Determine the [X, Y] coordinate at the center of the cell enclosing the given text.  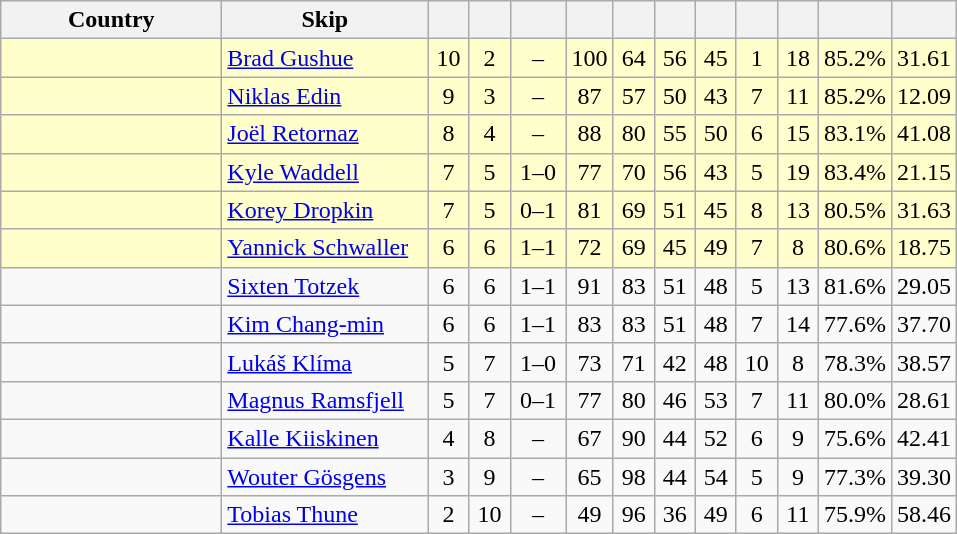
31.63 [924, 210]
80.5% [854, 210]
Magnus Ramsfjell [325, 400]
75.6% [854, 438]
41.08 [924, 134]
87 [590, 96]
88 [590, 134]
28.61 [924, 400]
83.1% [854, 134]
64 [634, 58]
19 [798, 172]
75.9% [854, 515]
73 [590, 362]
98 [634, 477]
57 [634, 96]
55 [674, 134]
Brad Gushue [325, 58]
46 [674, 400]
Country [112, 20]
Kim Chang-min [325, 324]
12.09 [924, 96]
80.0% [854, 400]
81.6% [854, 286]
Kyle Waddell [325, 172]
91 [590, 286]
65 [590, 477]
81 [590, 210]
Yannick Schwaller [325, 248]
Wouter Gösgens [325, 477]
Skip [325, 20]
70 [634, 172]
77.3% [854, 477]
96 [634, 515]
Lukáš Klíma [325, 362]
29.05 [924, 286]
31.61 [924, 58]
58.46 [924, 515]
72 [590, 248]
90 [634, 438]
1 [756, 58]
15 [798, 134]
Korey Dropkin [325, 210]
Joël Retornaz [325, 134]
42 [674, 362]
71 [634, 362]
37.70 [924, 324]
Niklas Edin [325, 96]
54 [716, 477]
80.6% [854, 248]
39.30 [924, 477]
Sixten Totzek [325, 286]
83.4% [854, 172]
36 [674, 515]
53 [716, 400]
67 [590, 438]
78.3% [854, 362]
Tobias Thune [325, 515]
52 [716, 438]
38.57 [924, 362]
14 [798, 324]
18 [798, 58]
21.15 [924, 172]
42.41 [924, 438]
18.75 [924, 248]
100 [590, 58]
Kalle Kiiskinen [325, 438]
77.6% [854, 324]
